From the cell containing the given text, extract its center point as (x, y) coordinate. 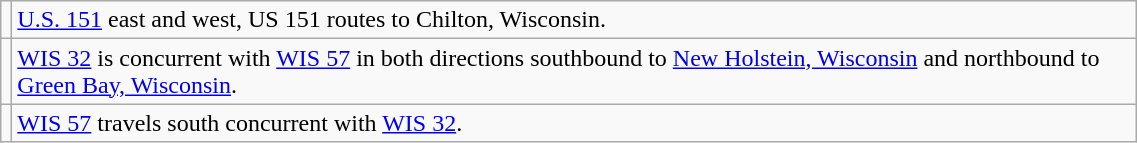
WIS 32 is concurrent with WIS 57 in both directions southbound to New Holstein, Wisconsin and northbound to Green Bay, Wisconsin. (574, 72)
WIS 57 travels south concurrent with WIS 32. (574, 123)
U.S. 151 east and west, US 151 routes to Chilton, Wisconsin. (574, 20)
